Output the (X, Y) coordinate of the center of the cell containing the given text.  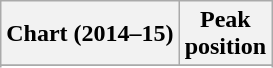
Chart (2014–15) (90, 34)
Peakposition (225, 34)
